Extract the (x, y) coordinate from the center of the cell holding the provided text.  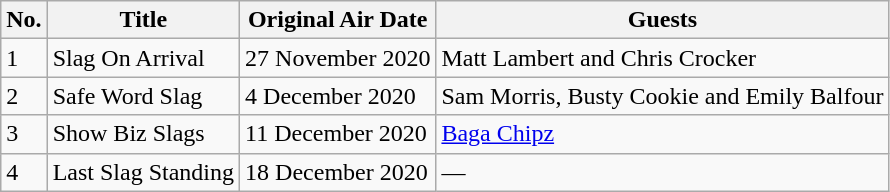
3 (24, 134)
No. (24, 20)
Guests (662, 20)
27 November 2020 (338, 58)
4 (24, 172)
Title (143, 20)
Baga Chipz (662, 134)
2 (24, 96)
4 December 2020 (338, 96)
18 December 2020 (338, 172)
Slag On Arrival (143, 58)
Safe Word Slag (143, 96)
11 December 2020 (338, 134)
1 (24, 58)
Matt Lambert and Chris Crocker (662, 58)
Original Air Date (338, 20)
— (662, 172)
Show Biz Slags (143, 134)
Last Slag Standing (143, 172)
Sam Morris, Busty Cookie and Emily Balfour (662, 96)
